Detect which cell encompasses the target text, then output its (x, y) center coordinate. 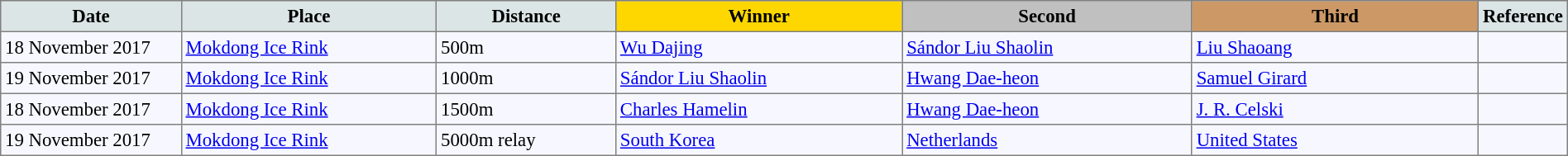
Reference (1523, 17)
Date (91, 17)
500m (526, 47)
Liu Shaoang (1335, 47)
Third (1335, 17)
United States (1335, 140)
Samuel Girard (1335, 78)
Wu Dajing (759, 47)
Place (309, 17)
Winner (759, 17)
J. R. Celski (1335, 109)
Distance (526, 17)
Second (1047, 17)
Netherlands (1047, 140)
1500m (526, 109)
Charles Hamelin (759, 109)
South Korea (759, 140)
5000m relay (526, 140)
1000m (526, 78)
